Extract the [x, y] coordinate from the center of the cell holding the provided text.  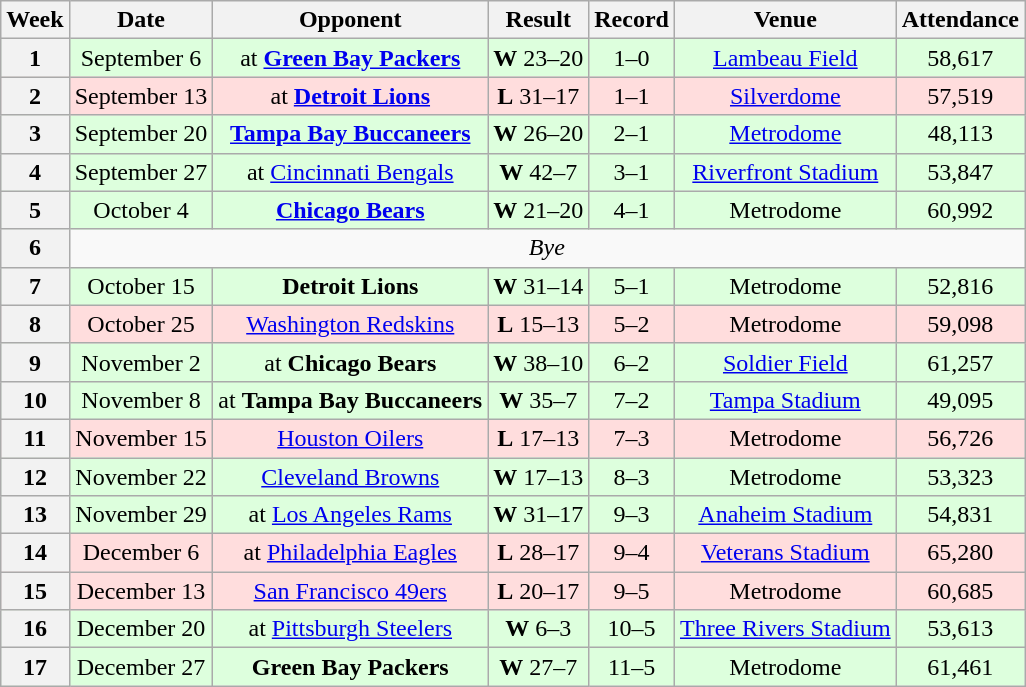
5–1 [632, 286]
W 35–7 [538, 400]
Detroit Lions [350, 286]
11 [35, 438]
at Green Bay Packers [350, 58]
at Pittsburgh Steelers [350, 629]
Three Rivers Stadium [785, 629]
7–2 [632, 400]
9–5 [632, 591]
September 6 [141, 58]
4 [35, 172]
9–4 [632, 553]
2 [35, 96]
November 2 [141, 362]
September 20 [141, 134]
at Chicago Bears [350, 362]
7–3 [632, 438]
Venue [785, 20]
10 [35, 400]
7 [35, 286]
Result [538, 20]
58,617 [960, 58]
L 31–17 [538, 96]
Record [632, 20]
Bye [546, 248]
Date [141, 20]
65,280 [960, 553]
53,847 [960, 172]
December 27 [141, 667]
December 6 [141, 553]
Washington Redskins [350, 324]
December 13 [141, 591]
6 [35, 248]
1–0 [632, 58]
1–1 [632, 96]
Attendance [960, 20]
December 20 [141, 629]
8 [35, 324]
September 27 [141, 172]
Anaheim Stadium [785, 515]
56,726 [960, 438]
October 25 [141, 324]
at Tampa Bay Buccaneers [350, 400]
14 [35, 553]
9–3 [632, 515]
at Los Angeles Rams [350, 515]
W 38–10 [538, 362]
59,098 [960, 324]
November 15 [141, 438]
11–5 [632, 667]
W 31–14 [538, 286]
November 29 [141, 515]
60,992 [960, 210]
48,113 [960, 134]
16 [35, 629]
8–3 [632, 477]
W 42–7 [538, 172]
13 [35, 515]
Tampa Stadium [785, 400]
12 [35, 477]
Week [35, 20]
W 26–20 [538, 134]
W 6–3 [538, 629]
November 8 [141, 400]
Green Bay Packers [350, 667]
Chicago Bears [350, 210]
October 4 [141, 210]
57,519 [960, 96]
Lambeau Field [785, 58]
Veterans Stadium [785, 553]
49,095 [960, 400]
at Philadelphia Eagles [350, 553]
17 [35, 667]
October 15 [141, 286]
52,816 [960, 286]
61,257 [960, 362]
L 20–17 [538, 591]
September 13 [141, 96]
3–1 [632, 172]
November 22 [141, 477]
5 [35, 210]
1 [35, 58]
Cleveland Browns [350, 477]
Silverdome [785, 96]
San Francisco 49ers [350, 591]
W 31–17 [538, 515]
10–5 [632, 629]
6–2 [632, 362]
Houston Oilers [350, 438]
61,461 [960, 667]
4–1 [632, 210]
at Cincinnati Bengals [350, 172]
W 21–20 [538, 210]
54,831 [960, 515]
Soldier Field [785, 362]
53,323 [960, 477]
Tampa Bay Buccaneers [350, 134]
L 17–13 [538, 438]
W 17–13 [538, 477]
Opponent [350, 20]
3 [35, 134]
L 15–13 [538, 324]
5–2 [632, 324]
60,685 [960, 591]
2–1 [632, 134]
L 28–17 [538, 553]
15 [35, 591]
9 [35, 362]
W 23–20 [538, 58]
Riverfront Stadium [785, 172]
W 27–7 [538, 667]
53,613 [960, 629]
at Detroit Lions [350, 96]
